Output the [X, Y] coordinate of the center of the cell containing the given text.  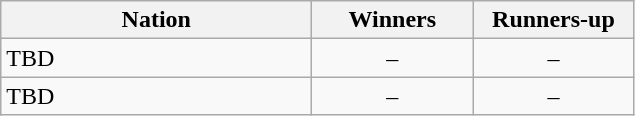
Winners [392, 20]
Runners-up [554, 20]
Nation [156, 20]
